Output the [X, Y] coordinate of the center of the cell containing the given text.  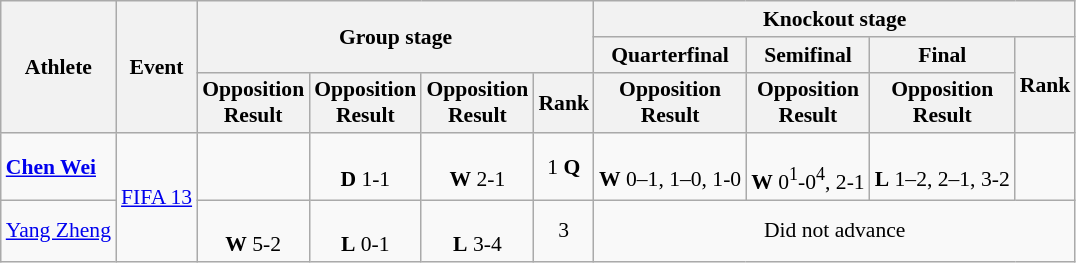
Group stage [396, 36]
Athlete [58, 67]
Event [156, 67]
3 [564, 230]
1 Q [564, 168]
Quarterfinal [670, 55]
W 01-04, 2-1 [808, 168]
Did not advance [834, 230]
L 0-1 [365, 230]
Final [942, 55]
W 5-2 [253, 230]
Yang Zheng [58, 230]
Knockout stage [834, 19]
D 1-1 [365, 168]
Chen Wei [58, 168]
Semifinal [808, 55]
W 2-1 [477, 168]
L 3-4 [477, 230]
FIFA 13 [156, 198]
L 1–2, 2–1, 3-2 [942, 168]
W 0–1, 1–0, 1-0 [670, 168]
